Return (X, Y) of the center of cell containing provided text 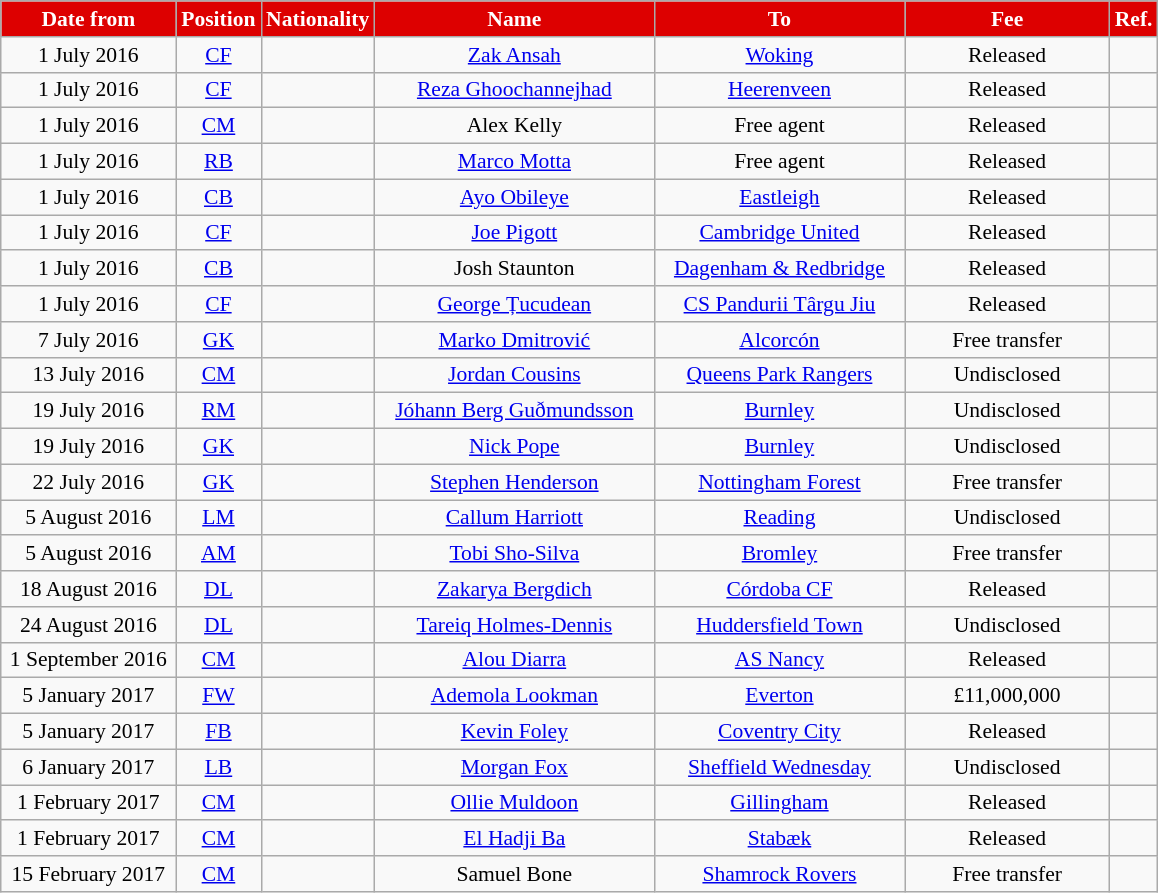
Reading (779, 518)
Jordan Cousins (514, 375)
CS Pandurii Târgu Jiu (779, 304)
7 July 2016 (88, 340)
Marko Dmitrović (514, 340)
Sheffield Wednesday (779, 767)
Joe Pigott (514, 233)
AM (218, 554)
Coventry City (779, 732)
RM (218, 411)
Cambridge United (779, 233)
Tareiq Holmes-Dennis (514, 625)
Nationality (318, 19)
Alcorcón (779, 340)
Eastleigh (779, 197)
22 July 2016 (88, 482)
Josh Staunton (514, 269)
Queens Park Rangers (779, 375)
Alou Diarra (514, 660)
Ademola Lookman (514, 696)
El Hadji Ba (514, 839)
Name (514, 19)
Bromley (779, 554)
Jóhann Berg Guðmundsson (514, 411)
Ollie Muldoon (514, 803)
RB (218, 162)
Gillingham (779, 803)
Ayo Obileye (514, 197)
Fee (1008, 19)
Huddersfield Town (779, 625)
Alex Kelly (514, 126)
Shamrock Rovers (779, 874)
15 February 2017 (88, 874)
Zakarya Bergdich (514, 589)
FW (218, 696)
Ref. (1134, 19)
24 August 2016 (88, 625)
Stephen Henderson (514, 482)
Tobi Sho-Silva (514, 554)
Everton (779, 696)
13 July 2016 (88, 375)
Heerenveen (779, 90)
Kevin Foley (514, 732)
1 September 2016 (88, 660)
Position (218, 19)
To (779, 19)
Samuel Bone (514, 874)
FB (218, 732)
18 August 2016 (88, 589)
Date from (88, 19)
Morgan Fox (514, 767)
£11,000,000 (1008, 696)
Nick Pope (514, 447)
Stabæk (779, 839)
LM (218, 518)
Zak Ansah (514, 55)
Dagenham & Redbridge (779, 269)
Nottingham Forest (779, 482)
Marco Motta (514, 162)
AS Nancy (779, 660)
Callum Harriott (514, 518)
Woking (779, 55)
George Țucudean (514, 304)
Córdoba CF (779, 589)
LB (218, 767)
6 January 2017 (88, 767)
Reza Ghoochannejhad (514, 90)
